Return the (x, y) coordinate for the center point of the cell that contains the specified text.  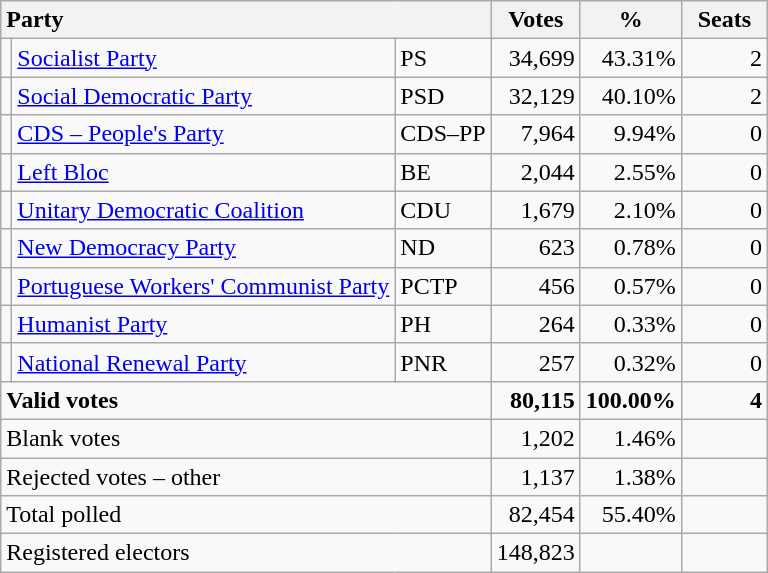
ND (443, 248)
CDS–PP (443, 134)
National Renewal Party (204, 362)
BE (443, 172)
Valid votes (246, 400)
Votes (536, 20)
32,129 (536, 96)
PCTP (443, 286)
9.94% (630, 134)
Unitary Democratic Coalition (204, 210)
% (630, 20)
34,699 (536, 58)
80,115 (536, 400)
Humanist Party (204, 324)
Registered electors (246, 553)
CDU (443, 210)
2,044 (536, 172)
1.46% (630, 438)
0.32% (630, 362)
2.55% (630, 172)
Seats (724, 20)
55.40% (630, 515)
0.33% (630, 324)
40.10% (630, 96)
2.10% (630, 210)
456 (536, 286)
Party (246, 20)
PNR (443, 362)
PSD (443, 96)
1,137 (536, 477)
43.31% (630, 58)
New Democracy Party (204, 248)
Blank votes (246, 438)
Portuguese Workers' Communist Party (204, 286)
Total polled (246, 515)
CDS – People's Party (204, 134)
148,823 (536, 553)
264 (536, 324)
1,679 (536, 210)
Left Bloc (204, 172)
257 (536, 362)
Rejected votes – other (246, 477)
0.78% (630, 248)
4 (724, 400)
623 (536, 248)
Socialist Party (204, 58)
1,202 (536, 438)
PS (443, 58)
1.38% (630, 477)
82,454 (536, 515)
Social Democratic Party (204, 96)
0.57% (630, 286)
PH (443, 324)
100.00% (630, 400)
7,964 (536, 134)
